Search for the cell housing the specified text and yield its (X, Y) center coordinate. 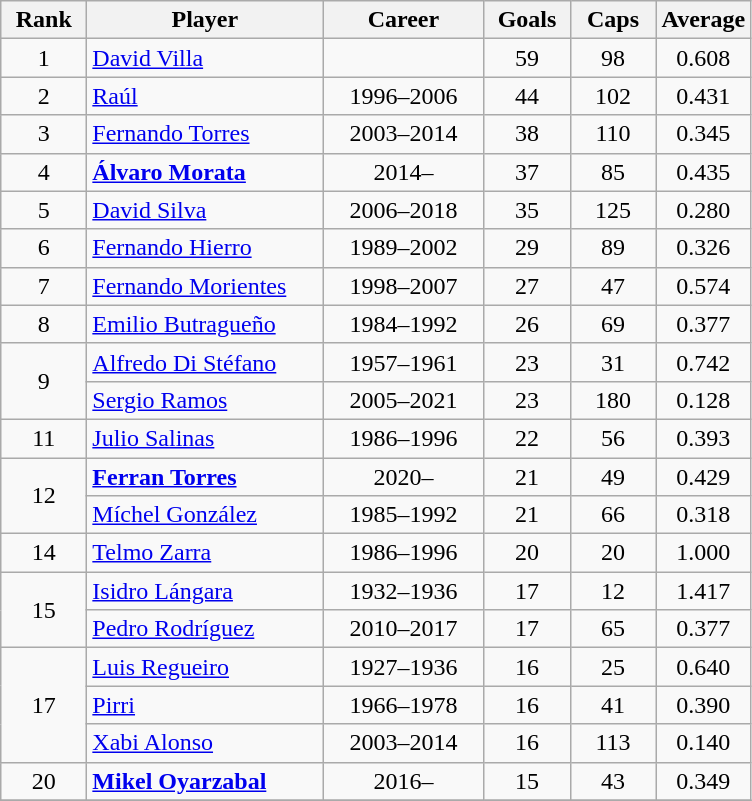
27 (527, 286)
11 (44, 438)
1.417 (704, 591)
6 (44, 248)
113 (613, 743)
125 (613, 210)
1985–1992 (404, 515)
2005–2021 (404, 400)
2 (44, 96)
1966–1978 (404, 705)
56 (613, 438)
37 (527, 172)
31 (613, 362)
Rank (44, 20)
0.318 (704, 515)
Alfredo Di Stéfano (205, 362)
0.429 (704, 477)
35 (527, 210)
9 (44, 381)
0.349 (704, 781)
1998–2007 (404, 286)
2016– (404, 781)
0.431 (704, 96)
Pedro Rodríguez (205, 629)
0.640 (704, 667)
25 (613, 667)
Raúl (205, 96)
Emilio Butragueño (205, 324)
43 (613, 781)
Average (704, 20)
Player (205, 20)
0.345 (704, 134)
1927–1936 (404, 667)
59 (527, 58)
0.742 (704, 362)
26 (527, 324)
38 (527, 134)
14 (44, 553)
66 (613, 515)
180 (613, 400)
David Silva (205, 210)
89 (613, 248)
29 (527, 248)
Fernando Torres (205, 134)
Fernando Hierro (205, 248)
2014– (404, 172)
3 (44, 134)
98 (613, 58)
Career (404, 20)
1 (44, 58)
0.140 (704, 743)
0.280 (704, 210)
5 (44, 210)
Telmo Zarra (205, 553)
1996–2006 (404, 96)
0.393 (704, 438)
7 (44, 286)
Isidro Lángara (205, 591)
85 (613, 172)
44 (527, 96)
49 (613, 477)
Xabi Alonso (205, 743)
Mikel Oyarzabal (205, 781)
Goals (527, 20)
0.390 (704, 705)
2020– (404, 477)
1957–1961 (404, 362)
110 (613, 134)
1989–2002 (404, 248)
Sergio Ramos (205, 400)
41 (613, 705)
102 (613, 96)
0.574 (704, 286)
0.608 (704, 58)
David Villa (205, 58)
Álvaro Morata (205, 172)
65 (613, 629)
2010–2017 (404, 629)
Ferran Torres (205, 477)
2006–2018 (404, 210)
1932–1936 (404, 591)
Luis Regueiro (205, 667)
Pirri (205, 705)
22 (527, 438)
Caps (613, 20)
8 (44, 324)
Míchel González (205, 515)
69 (613, 324)
1984–1992 (404, 324)
0.128 (704, 400)
Fernando Morientes (205, 286)
0.435 (704, 172)
1.000 (704, 553)
4 (44, 172)
Julio Salinas (205, 438)
47 (613, 286)
0.326 (704, 248)
